Find where the given text appears and provide that cell's center as [X, Y] coordinate. 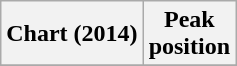
Chart (2014) [72, 34]
Peak position [189, 34]
